Pinpoint the cell where the given text exists, returning its (x, y) midpoint coordinate. 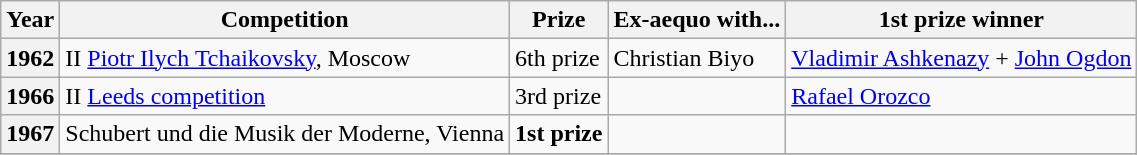
II Piotr Ilych Tchaikovsky, Moscow (285, 58)
1st prize winner (962, 20)
Vladimir Ashkenazy + John Ogdon (962, 58)
Prize (559, 20)
3rd prize (559, 96)
1966 (30, 96)
1st prize (559, 134)
6th prize (559, 58)
II Leeds competition (285, 96)
1967 (30, 134)
Schubert und die Musik der Moderne, Vienna (285, 134)
Christian Biyo (697, 58)
1962 (30, 58)
Competition (285, 20)
Year (30, 20)
Ex-aequo with... (697, 20)
Rafael Orozco (962, 96)
